Locate the cell with the specified text and output its (X, Y) center coordinate. 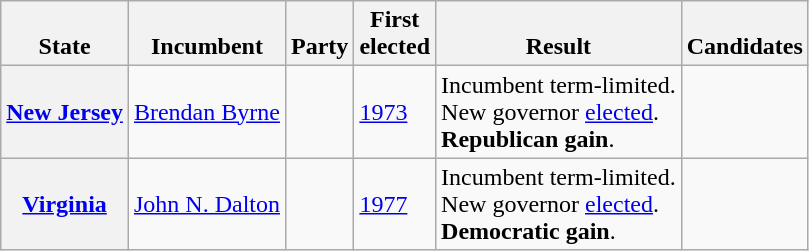
1973 (395, 112)
State (65, 34)
Incumbent term-limited. New governor elected. Democratic gain. (559, 204)
Virginia (65, 204)
Firstelected (395, 34)
Candidates (744, 34)
John N. Dalton (206, 204)
Incumbent (206, 34)
Party (319, 34)
Brendan Byrne (206, 112)
1977 (395, 204)
New Jersey (65, 112)
Incumbent term-limited. New governor elected. Republican gain. (559, 112)
Result (559, 34)
